Output the (X, Y) coordinate of the center of the cell containing the given text.  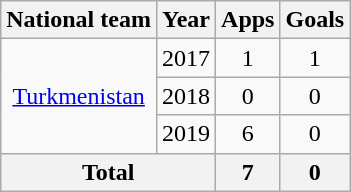
Turkmenistan (79, 96)
Total (108, 172)
Apps (248, 20)
Year (186, 20)
7 (248, 172)
2018 (186, 96)
Goals (315, 20)
6 (248, 134)
National team (79, 20)
2019 (186, 134)
2017 (186, 58)
